Scan for the cell matching the given text and deliver its (x, y) coordinate at center. 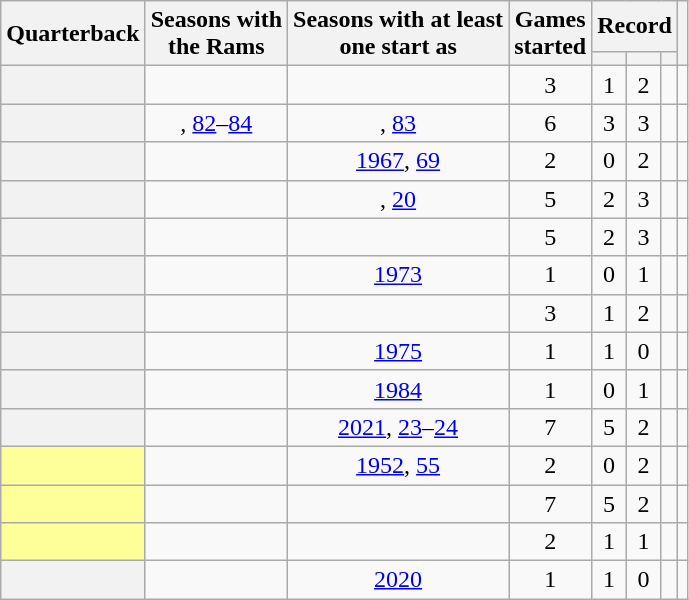
2020 (398, 580)
1973 (398, 275)
Seasons withthe Rams (216, 34)
1984 (398, 389)
1952, 55 (398, 465)
, 83 (398, 123)
1967, 69 (398, 161)
2021, 23–24 (398, 427)
Quarterback (73, 34)
, 82–84 (216, 123)
Gamesstarted (550, 34)
6 (550, 123)
, 20 (398, 199)
Seasons with at leastone start as (398, 34)
1975 (398, 351)
Record (635, 26)
